Pinpoint the cell where the given text exists, returning its [x, y] midpoint coordinate. 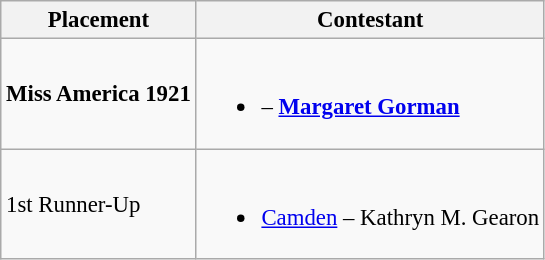
Camden – Kathryn M. Gearon [370, 204]
1st Runner-Up [98, 204]
– Margaret Gorman [370, 94]
Contestant [370, 20]
Placement [98, 20]
Miss America 1921 [98, 94]
